Return [X, Y] of the center of cell containing provided text 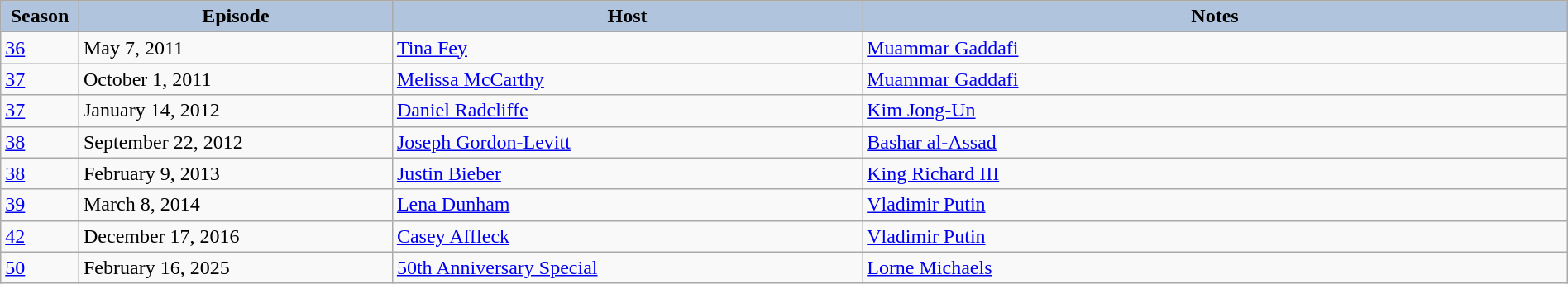
Lena Dunham [627, 205]
Joseph Gordon-Levitt [627, 142]
Casey Affleck [627, 236]
Notes [1216, 17]
36 [40, 48]
Lorne Michaels [1216, 267]
Bashar al-Assad [1216, 142]
March 8, 2014 [235, 205]
King Richard III [1216, 173]
Justin Bieber [627, 173]
Kim Jong-Un [1216, 111]
50th Anniversary Special [627, 267]
January 14, 2012 [235, 111]
May 7, 2011 [235, 48]
Tina Fey [627, 48]
Daniel Radcliffe [627, 111]
39 [40, 205]
Season [40, 17]
Melissa McCarthy [627, 79]
Host [627, 17]
September 22, 2012 [235, 142]
Episode [235, 17]
October 1, 2011 [235, 79]
December 17, 2016 [235, 236]
50 [40, 267]
February 16, 2025 [235, 267]
42 [40, 236]
February 9, 2013 [235, 173]
